Provide the (X, Y) coordinate of the cell's center where the given text is located.  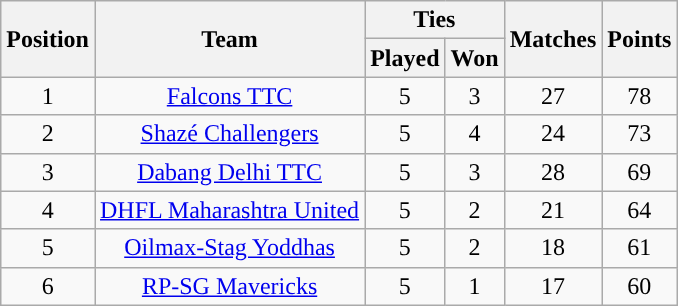
27 (553, 96)
73 (640, 134)
69 (640, 172)
60 (640, 286)
18 (553, 248)
Dabang Delhi TTC (229, 172)
Points (640, 39)
78 (640, 96)
Shazé Challengers (229, 134)
64 (640, 210)
Matches (553, 39)
RP-SG Mavericks (229, 286)
61 (640, 248)
6 (48, 286)
28 (553, 172)
Won (474, 58)
Oilmax-Stag Yoddhas (229, 248)
17 (553, 286)
21 (553, 210)
DHFL Maharashtra United (229, 210)
24 (553, 134)
Falcons TTC (229, 96)
Played (405, 58)
Ties (434, 20)
Team (229, 39)
Position (48, 39)
